Identify which cell holds the provided text, then report its (x, y) central coordinate. 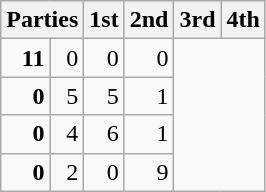
Parties (42, 20)
11 (26, 58)
4th (243, 20)
2 (67, 172)
9 (149, 172)
6 (104, 134)
1st (104, 20)
2nd (149, 20)
4 (67, 134)
3rd (198, 20)
